Output the (x, y) coordinate of the center of the cell containing the given text.  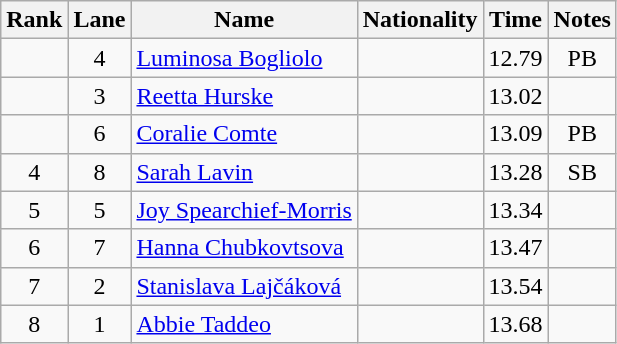
13.68 (516, 324)
SB (582, 172)
Notes (582, 20)
3 (100, 96)
Luminosa Bogliolo (244, 58)
13.09 (516, 134)
Name (244, 20)
13.34 (516, 210)
2 (100, 286)
13.02 (516, 96)
Nationality (420, 20)
Lane (100, 20)
13.47 (516, 248)
Stanislava Lajčáková (244, 286)
Joy Spearchief-Morris (244, 210)
Sarah Lavin (244, 172)
Coralie Comte (244, 134)
Hanna Chubkovtsova (244, 248)
Abbie Taddeo (244, 324)
1 (100, 324)
Rank (34, 20)
12.79 (516, 58)
13.54 (516, 286)
Time (516, 20)
13.28 (516, 172)
Reetta Hurske (244, 96)
